Detect which cell encompasses the target text, then output its [x, y] center coordinate. 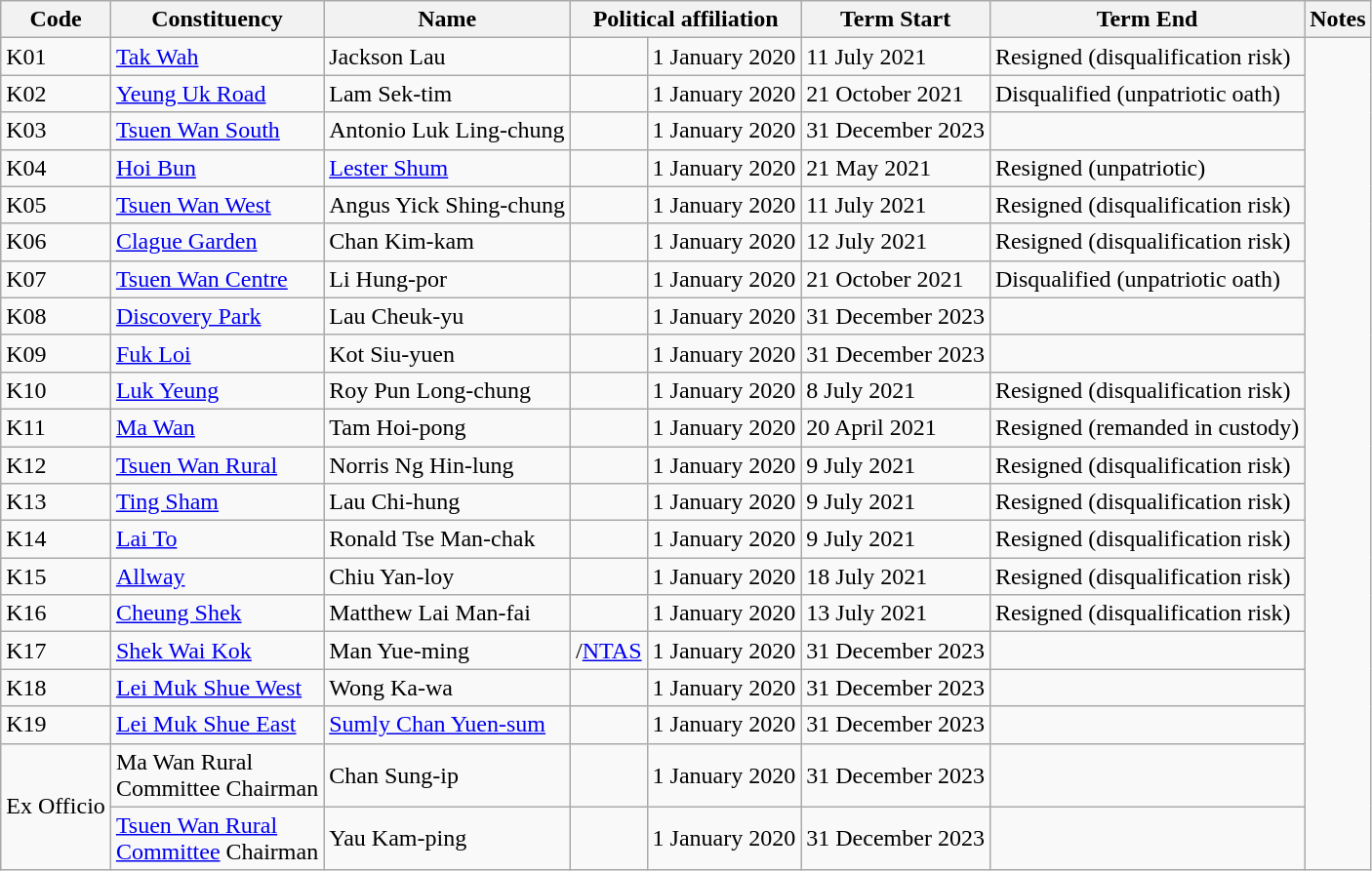
Ronald Tse Man-chak [447, 539]
Chan Sung-ip [447, 774]
K13 [57, 502]
Tak Wah [217, 57]
Notes [1338, 20]
K07 [57, 279]
Cheung Shek [217, 614]
Hoi Bun [217, 168]
K02 [57, 94]
Code [57, 20]
Discovery Park [217, 316]
Jackson Lau [447, 57]
K05 [57, 205]
Li Hung-por [447, 279]
Tsuen Wan RuralCommittee Chairman [217, 839]
Luk Yeung [217, 390]
Kot Siu-yuen [447, 353]
K17 [57, 651]
K15 [57, 576]
Roy Pun Long-chung [447, 390]
18 July 2021 [896, 576]
Term Start [896, 20]
Lau Chi-hung [447, 502]
21 May 2021 [896, 168]
20 April 2021 [896, 427]
K16 [57, 614]
/NTAS [609, 651]
Lester Shum [447, 168]
K19 [57, 725]
K08 [57, 316]
Ma Wan RuralCommittee Chairman [217, 774]
Shek Wai Kok [217, 651]
Man Yue-ming [447, 651]
Norris Ng Hin-lung [447, 465]
Tsuen Wan West [217, 205]
Yau Kam-ping [447, 839]
Chiu Yan-loy [447, 576]
Tam Hoi-pong [447, 427]
Resigned (unpatriotic) [1147, 168]
K12 [57, 465]
K01 [57, 57]
K18 [57, 688]
K04 [57, 168]
Tsuen Wan Centre [217, 279]
Tsuen Wan South [217, 131]
Wong Ka-wa [447, 688]
Sumly Chan Yuen-sum [447, 725]
Angus Yick Shing-chung [447, 205]
Lei Muk Shue East [217, 725]
Yeung Uk Road [217, 94]
Ting Sham [217, 502]
K11 [57, 427]
Resigned (remanded in custody) [1147, 427]
Name [447, 20]
Lam Sek-tim [447, 94]
Ma Wan [217, 427]
Constituency [217, 20]
Antonio Luk Ling-chung [447, 131]
Matthew Lai Man-fai [447, 614]
Fuk Loi [217, 353]
K09 [57, 353]
12 July 2021 [896, 242]
Allway [217, 576]
K14 [57, 539]
K10 [57, 390]
K03 [57, 131]
Term End [1147, 20]
Tsuen Wan Rural [217, 465]
13 July 2021 [896, 614]
8 July 2021 [896, 390]
Chan Kim-kam [447, 242]
Lei Muk Shue West [217, 688]
Lai To [217, 539]
Ex Officio [57, 807]
Lau Cheuk-yu [447, 316]
K06 [57, 242]
Political affiliation [686, 20]
Clague Garden [217, 242]
